Return the [X, Y] coordinate for the center point of the cell that contains the specified text.  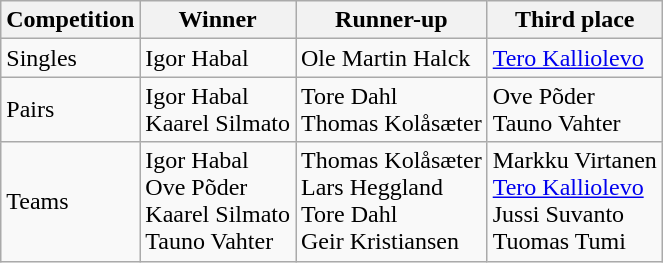
Ole Martin Halck [392, 58]
Igor Habal Kaarel Silmato [218, 110]
Tore Dahl Thomas Kolåsæter [392, 110]
Competition [70, 20]
Thomas Kolåsæter Lars Heggland Tore Dahl Geir Kristiansen [392, 202]
Third place [574, 20]
Igor Habal [218, 58]
Ove Põder Tauno Vahter [574, 110]
Runner-up [392, 20]
Winner [218, 20]
Markku Virtanen Tero Kalliolevo Jussi Suvanto Tuomas Tumi [574, 202]
Teams [70, 202]
Pairs [70, 110]
Singles [70, 58]
Igor Habal Ove Põder Kaarel Silmato Tauno Vahter [218, 202]
Tero Kalliolevo [574, 58]
